Determine the [x, y] coordinate at the center of the cell enclosing the given text.  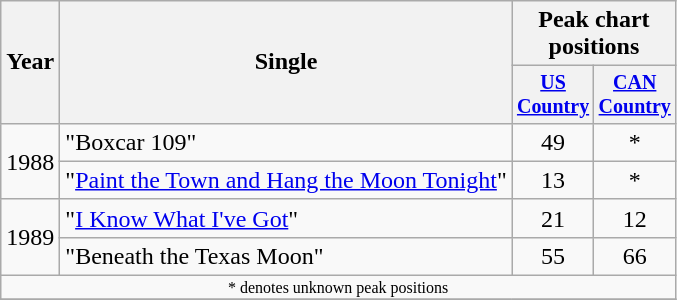
12 [635, 218]
Year [30, 62]
"I Know What I've Got" [286, 218]
66 [635, 256]
US Country [553, 94]
"Boxcar 109" [286, 142]
55 [553, 256]
49 [553, 142]
"Paint the Town and Hang the Moon Tonight" [286, 180]
13 [553, 180]
Single [286, 62]
21 [553, 218]
"Beneath the Texas Moon" [286, 256]
* denotes unknown peak positions [338, 288]
1988 [30, 161]
Peak chartpositions [594, 34]
CAN Country [635, 94]
1989 [30, 237]
